Scan for the cell matching the given text and deliver its [x, y] coordinate at center. 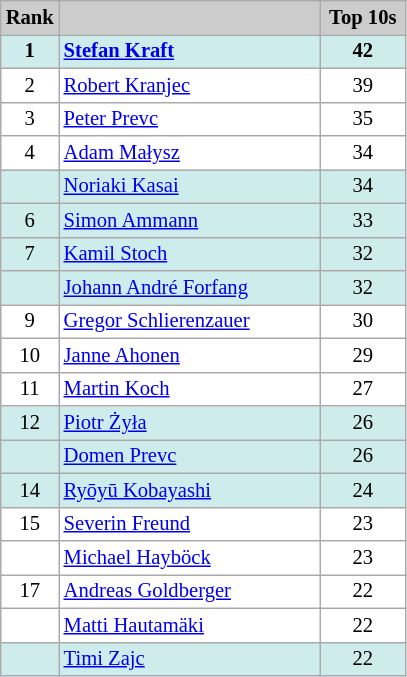
30 [362, 321]
27 [362, 389]
33 [362, 220]
10 [30, 355]
Top 10s [362, 17]
Stefan Kraft [190, 51]
6 [30, 220]
Piotr Żyła [190, 423]
Severin Freund [190, 524]
24 [362, 490]
Peter Prevc [190, 119]
Adam Małysz [190, 153]
Andreas Goldberger [190, 591]
Rank [30, 17]
42 [362, 51]
29 [362, 355]
39 [362, 85]
Matti Hautamäki [190, 625]
Simon Ammann [190, 220]
4 [30, 153]
9 [30, 321]
Domen Prevc [190, 456]
Timi Zajc [190, 659]
14 [30, 490]
1 [30, 51]
7 [30, 254]
Robert Kranjec [190, 85]
35 [362, 119]
17 [30, 591]
3 [30, 119]
Michael Hayböck [190, 557]
Johann André Forfang [190, 287]
11 [30, 389]
15 [30, 524]
2 [30, 85]
Noriaki Kasai [190, 186]
Martin Koch [190, 389]
Gregor Schlierenzauer [190, 321]
Ryōyū Kobayashi [190, 490]
Kamil Stoch [190, 254]
12 [30, 423]
Janne Ahonen [190, 355]
